Return (x, y) of the center of cell containing provided text 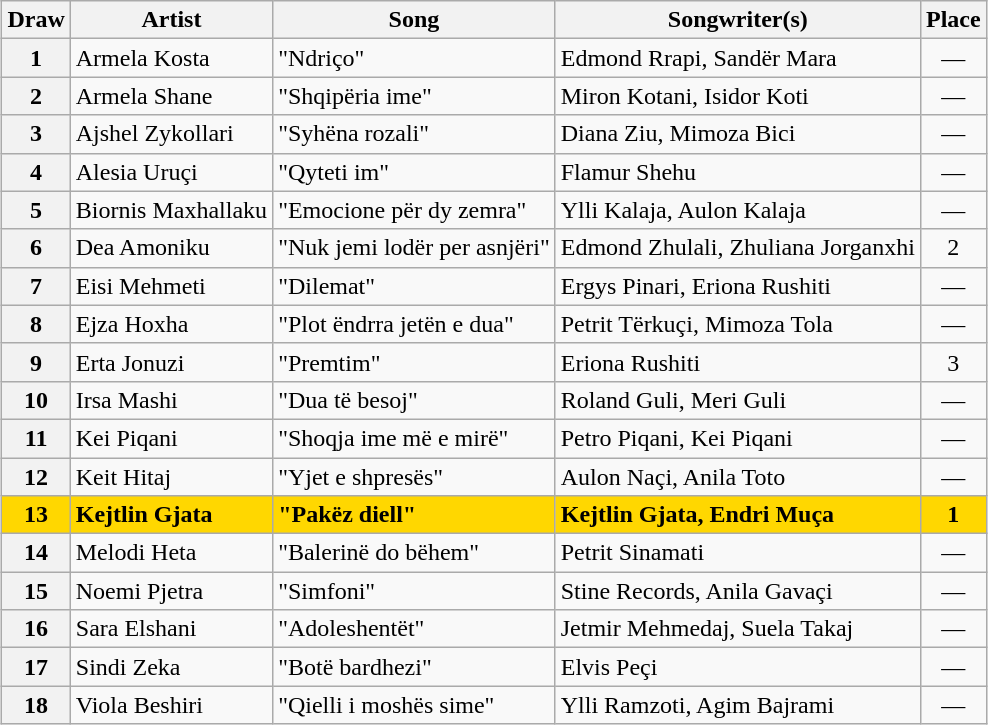
"Simfoni" (414, 591)
Song (414, 20)
Kei Piqani (171, 438)
Place (953, 20)
"Premtim" (414, 362)
Stine Records, Anila Gavaçi (738, 591)
Flamur Shehu (738, 172)
Aulon Naçi, Anila Toto (738, 477)
Noemi Pjetra (171, 591)
Irsa Mashi (171, 400)
"Dua të besoj" (414, 400)
Jetmir Mehmedaj, Suela Takaj (738, 629)
6 (36, 248)
"Dilemat" (414, 286)
"Shoqja ime më e mirë" (414, 438)
14 (36, 553)
Ergys Pinari, Eriona Rushiti (738, 286)
Alesia Uruçi (171, 172)
Miron Kotani, Isidor Koti (738, 96)
15 (36, 591)
"Syhëna rozali" (414, 134)
5 (36, 210)
Sara Elshani (171, 629)
"Adoleshentët" (414, 629)
Ajshel Zykollari (171, 134)
13 (36, 515)
12 (36, 477)
11 (36, 438)
Keit Hitaj (171, 477)
10 (36, 400)
Edmond Rrapi, Sandër Mara (738, 58)
8 (36, 324)
Petro Piqani, Kei Piqani (738, 438)
Draw (36, 20)
"Qyteti im" (414, 172)
Kejtlin Gjata, Endri Muça (738, 515)
Artist (171, 20)
Erta Jonuzi (171, 362)
Viola Beshiri (171, 705)
"Nuk jemi lodër per asnjëri" (414, 248)
Sindi Zeka (171, 667)
Melodi Heta (171, 553)
Roland Guli, Meri Guli (738, 400)
"Balerinë do bëhem" (414, 553)
Dea Amoniku (171, 248)
16 (36, 629)
Songwriter(s) (738, 20)
Ylli Ramzoti, Agim Bajrami (738, 705)
"Shqipëria ime" (414, 96)
"Qielli i moshës sime" (414, 705)
Diana Ziu, Mimoza Bici (738, 134)
"Yjet e shpresës" (414, 477)
Petrit Tërkuçi, Mimoza Tola (738, 324)
Petrit Sinamati (738, 553)
Kejtlin Gjata (171, 515)
Armela Kosta (171, 58)
"Pakëz diell" (414, 515)
9 (36, 362)
7 (36, 286)
"Plot ëndrra jetën e dua" (414, 324)
Armela Shane (171, 96)
Eisi Mehmeti (171, 286)
Ejza Hoxha (171, 324)
"Ndriço" (414, 58)
"Emocione për dy zemra" (414, 210)
18 (36, 705)
17 (36, 667)
Eriona Rushiti (738, 362)
Ylli Kalaja, Aulon Kalaja (738, 210)
4 (36, 172)
Biornis Maxhallaku (171, 210)
"Botë bardhezi" (414, 667)
Edmond Zhulali, Zhuliana Jorganxhi (738, 248)
Elvis Peçi (738, 667)
